Extract the [x, y] coordinate from the center of the cell holding the provided text.  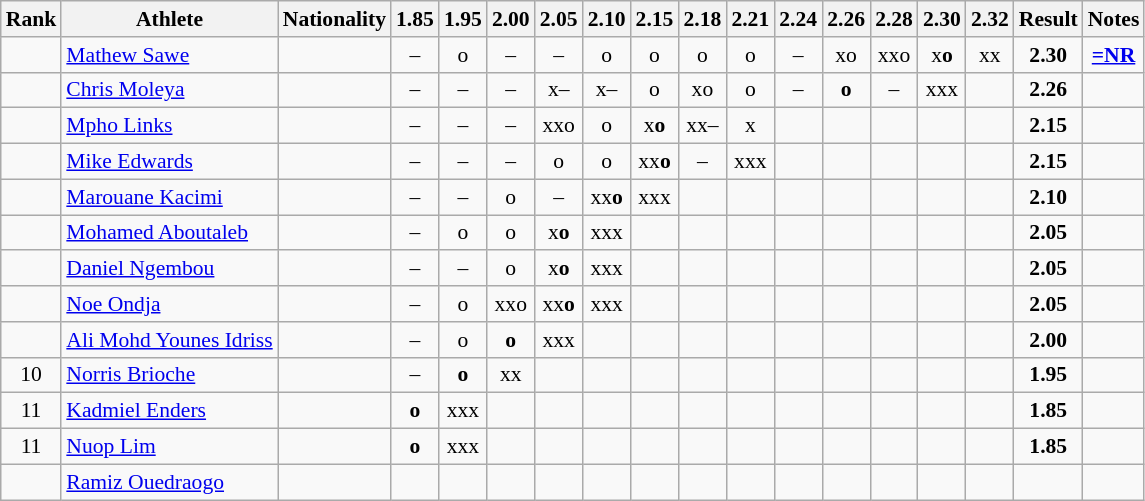
Notes [1114, 19]
Mathew Sawe [169, 55]
Athlete [169, 19]
10 [32, 375]
=NR [1114, 55]
Rank [32, 19]
Mpho Links [169, 126]
Chris Moleya [169, 90]
Ali Mohd Younes Idriss [169, 340]
Nationality [334, 19]
2.28 [894, 19]
Mohamed Aboutaleb [169, 233]
Noe Ondja [169, 304]
2.21 [750, 19]
Mike Edwards [169, 162]
2.32 [990, 19]
2.24 [798, 19]
xx– [702, 126]
x [750, 126]
Ramiz Ouedraogo [169, 482]
Norris Brioche [169, 375]
Result [1048, 19]
Nuop Lim [169, 447]
Marouane Kacimi [169, 197]
Kadmiel Enders [169, 411]
Daniel Ngembou [169, 269]
2.18 [702, 19]
